Locate the cell with the specified text and output its (X, Y) center coordinate. 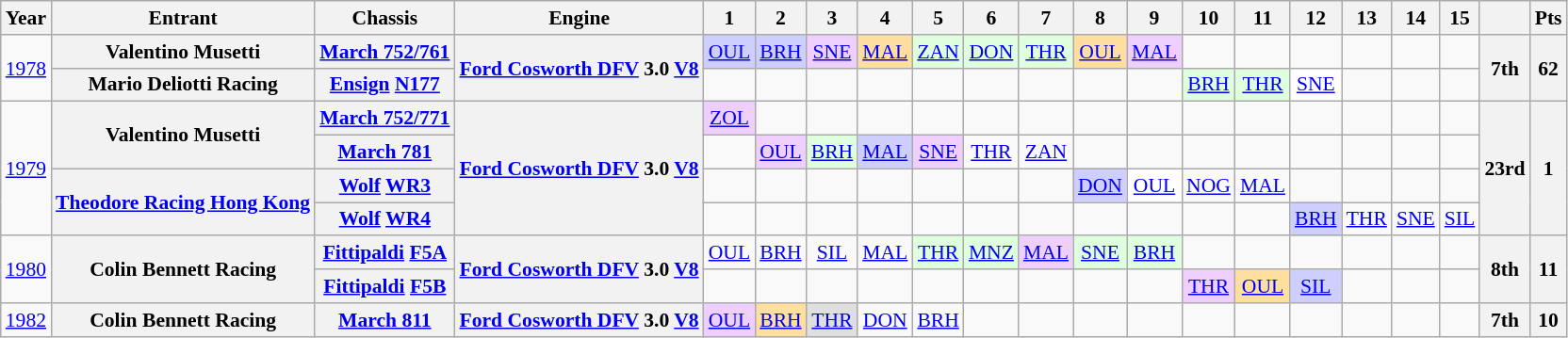
Fittipaldi F5A (384, 253)
March 811 (384, 320)
March 752/761 (384, 52)
Wolf WR4 (384, 219)
Entrant (183, 18)
Fittipaldi F5B (384, 286)
62 (1549, 68)
March 752/771 (384, 119)
13 (1366, 18)
Wolf WR3 (384, 185)
2 (780, 18)
NOG (1208, 185)
Mario Deliotti Racing (183, 85)
ZOL (729, 119)
Theodore Racing Hong Kong (183, 201)
8 (1101, 18)
March 781 (384, 153)
1982 (26, 320)
23rd (1504, 169)
8th (1504, 269)
9 (1154, 18)
3 (833, 18)
Ensign N177 (384, 85)
1980 (26, 269)
14 (1415, 18)
6 (991, 18)
4 (885, 18)
1979 (26, 169)
15 (1461, 18)
Chassis (384, 18)
MNZ (991, 253)
7 (1046, 18)
1978 (26, 68)
12 (1315, 18)
Year (26, 18)
Engine (579, 18)
Pts (1549, 18)
5 (939, 18)
